For the text-containing cell, return its midpoint in [x, y] coordinate format. 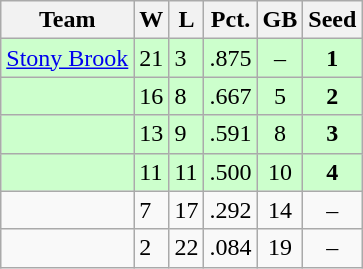
.667 [230, 96]
L [186, 20]
.875 [230, 58]
19 [280, 248]
.591 [230, 134]
10 [280, 172]
16 [152, 96]
1 [332, 58]
W [152, 20]
21 [152, 58]
Seed [332, 20]
.292 [230, 210]
.500 [230, 172]
22 [186, 248]
.084 [230, 248]
Stony Brook [68, 58]
13 [152, 134]
GB [280, 20]
7 [152, 210]
14 [280, 210]
17 [186, 210]
Pct. [230, 20]
Team [68, 20]
4 [332, 172]
9 [186, 134]
5 [280, 96]
